Search for the cell housing the specified text and yield its (X, Y) center coordinate. 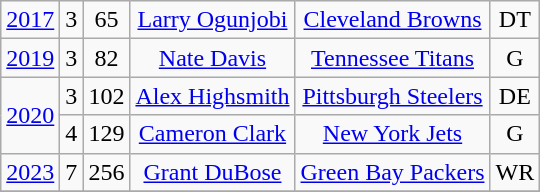
New York Jets (392, 134)
Larry Ogunjobi (212, 20)
4 (72, 134)
DE (515, 96)
Cameron Clark (212, 134)
Pittsburgh Steelers (392, 96)
7 (72, 172)
Grant DuBose (212, 172)
2023 (30, 172)
Nate Davis (212, 58)
2019 (30, 58)
WR (515, 172)
256 (106, 172)
Alex Highsmith (212, 96)
129 (106, 134)
82 (106, 58)
Tennessee Titans (392, 58)
Cleveland Browns (392, 20)
Green Bay Packers (392, 172)
2020 (30, 115)
102 (106, 96)
DT (515, 20)
65 (106, 20)
2017 (30, 20)
